For the text-containing cell, return its midpoint in [X, Y] coordinate format. 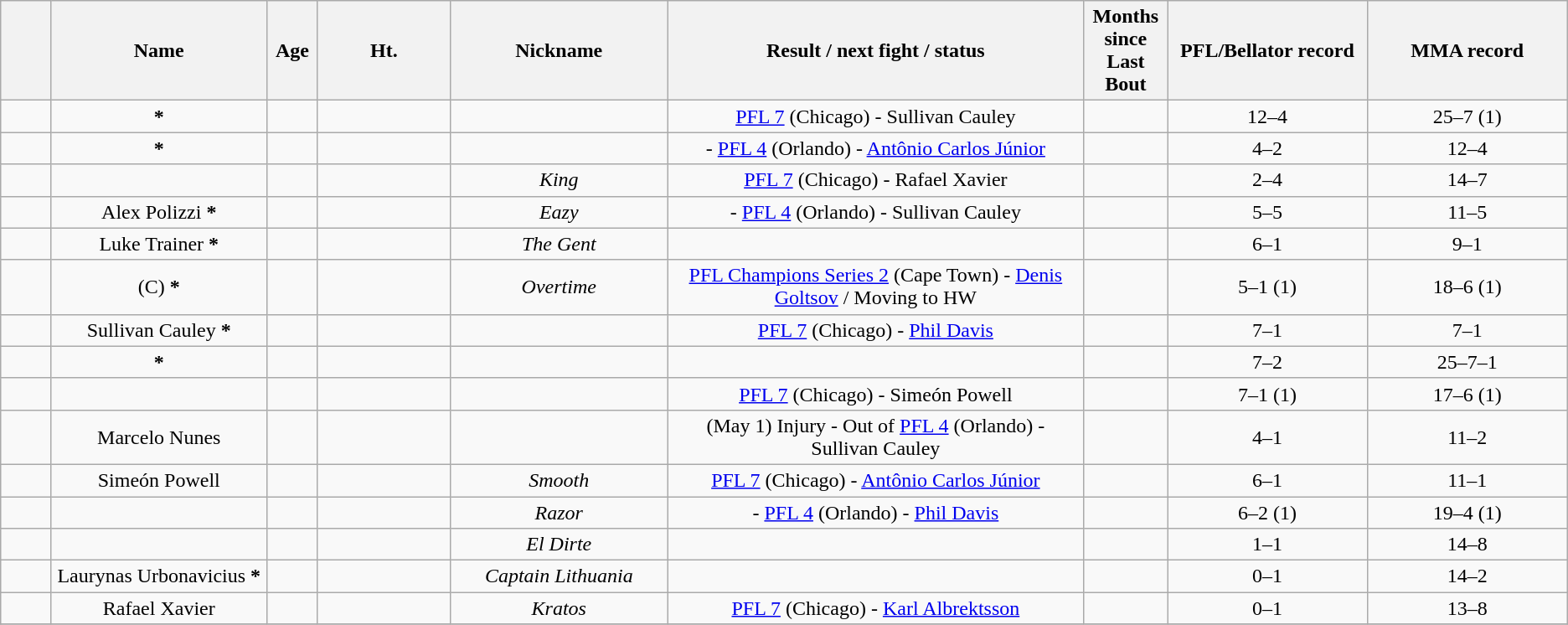
PFL 7 (Chicago) - Rafael Xavier [876, 180]
Nickname [560, 50]
4–2 [1268, 148]
Laurynas Urbonavicius * [159, 576]
Rafael Xavier [159, 608]
13–8 [1467, 608]
PFL/Bellator record [1268, 50]
- PFL 4 (Orlando) - Sullivan Cauley [876, 212]
Marcelo Nunes [159, 437]
El Dirte [560, 545]
11–1 [1467, 480]
MMA record [1467, 50]
Kratos [560, 608]
Captain Lithuania [560, 576]
14–2 [1467, 576]
- PFL 4 (Orlando) - Antônio Carlos Júnior [876, 148]
6–2 (1) [1268, 512]
11–5 [1467, 212]
(May 1) Injury - Out of PFL 4 (Orlando) - Sullivan Cauley [876, 437]
Eazy [560, 212]
Sullivan Cauley * [159, 330]
PFL 7 (Chicago) - Karl Albrektsson [876, 608]
11–2 [1467, 437]
19–4 (1) [1467, 512]
25–7–1 [1467, 362]
18–6 (1) [1467, 287]
Result / next fight / status [876, 50]
Simeón Powell [159, 480]
9–1 [1467, 244]
17–6 (1) [1467, 394]
PFL 7 (Chicago) - Antônio Carlos Júnior [876, 480]
5–1 (1) [1268, 287]
Razor [560, 512]
Alex Polizzi * [159, 212]
PFL 7 (Chicago) - Sullivan Cauley [876, 116]
7–1 (1) [1268, 394]
2–4 [1268, 180]
7–2 [1268, 362]
14–8 [1467, 545]
Smooth [560, 480]
Name [159, 50]
Overtime [560, 287]
PFL Champions Series 2 (Cape Town) - Denis Goltsov / Moving to HW [876, 287]
Months since Last Bout [1126, 50]
4–1 [1268, 437]
(C) * [159, 287]
1–1 [1268, 545]
Luke Trainer * [159, 244]
PFL 7 (Chicago) - Phil Davis [876, 330]
PFL 7 (Chicago) - Simeón Powell [876, 394]
25–7 (1) [1467, 116]
Age [292, 50]
14–7 [1467, 180]
- PFL 4 (Orlando) - Phil Davis [876, 512]
King [560, 180]
The Gent [560, 244]
5–5 [1268, 212]
Ht. [384, 50]
